Search for the cell housing the specified text and yield its [X, Y] center coordinate. 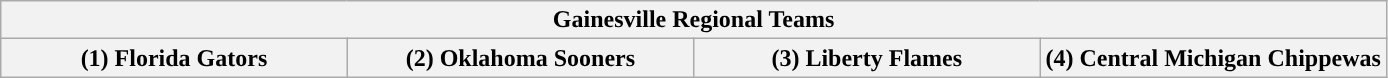
(3) Liberty Flames [867, 58]
(2) Oklahoma Sooners [520, 58]
(1) Florida Gators [174, 58]
(4) Central Michigan Chippewas [1213, 58]
Gainesville Regional Teams [694, 20]
